Capture the cell that displays the provided text and extract its (x, y) central coordinate. 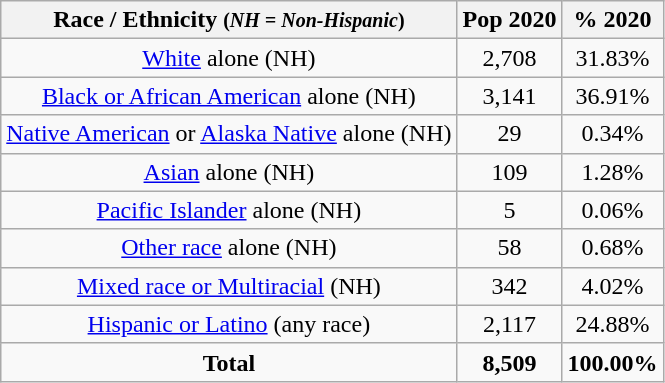
29 (510, 134)
0.34% (612, 134)
2,708 (510, 58)
31.83% (612, 58)
Native American or Alaska Native alone (NH) (229, 134)
Black or African American alone (NH) (229, 96)
% 2020 (612, 20)
Other race alone (NH) (229, 248)
58 (510, 248)
1.28% (612, 172)
Total (229, 362)
Asian alone (NH) (229, 172)
Race / Ethnicity (NH = Non-Hispanic) (229, 20)
Pacific Islander alone (NH) (229, 210)
0.68% (612, 248)
36.91% (612, 96)
24.88% (612, 324)
4.02% (612, 286)
White alone (NH) (229, 58)
0.06% (612, 210)
Pop 2020 (510, 20)
Hispanic or Latino (any race) (229, 324)
342 (510, 286)
5 (510, 210)
Mixed race or Multiracial (NH) (229, 286)
109 (510, 172)
8,509 (510, 362)
3,141 (510, 96)
100.00% (612, 362)
2,117 (510, 324)
